Return (x, y) of the center of cell containing provided text 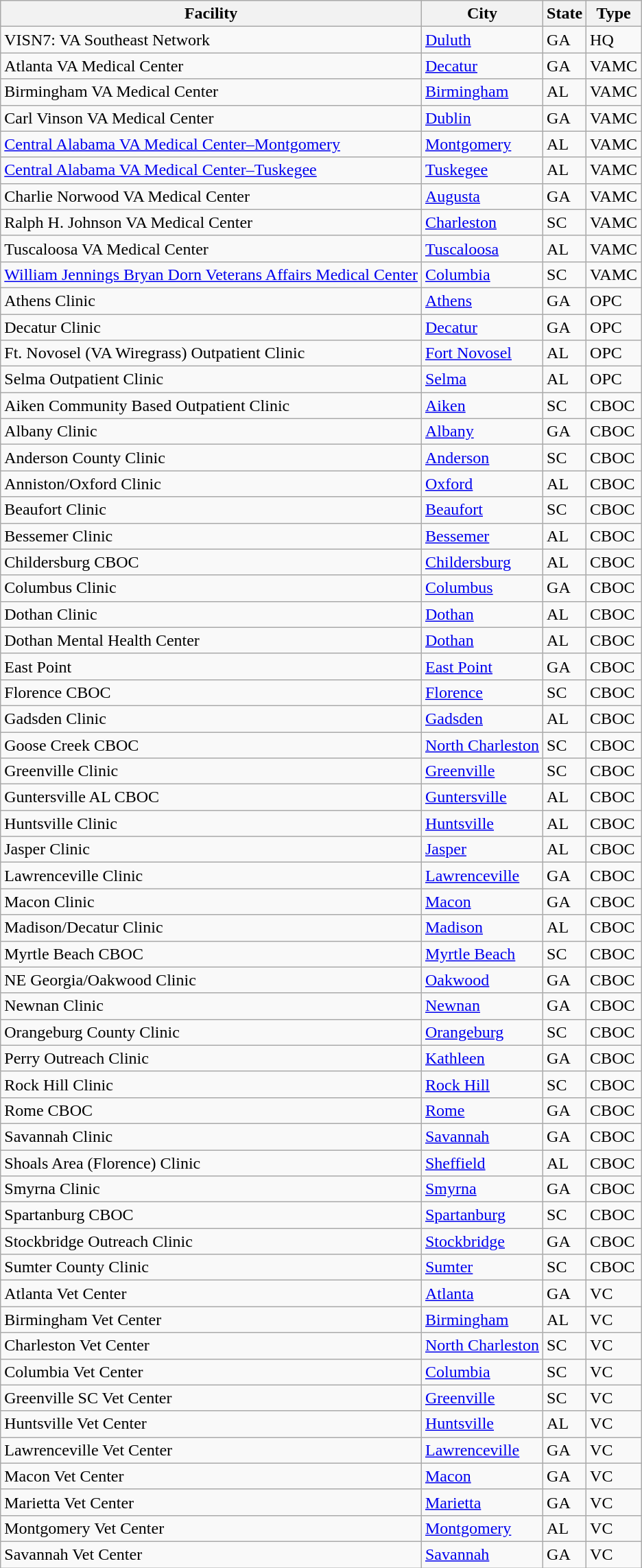
NE Georgia/Oakwood Clinic (211, 980)
Sumter (481, 1267)
Charlie Norwood VA Medical Center (211, 196)
Bessemer (481, 536)
Smyrna Clinic (211, 1189)
Birmingham VA Medical Center (211, 92)
Atlanta (481, 1294)
Jasper Clinic (211, 850)
Dothan Mental Health Center (211, 640)
Tuscaloosa VA Medical Center (211, 248)
Columbus (481, 588)
Huntsville Clinic (211, 823)
Orangeburg County Clinic (211, 1032)
Greenville Clinic (211, 771)
Selma (481, 379)
Albany Clinic (211, 432)
Perry Outreach Clinic (211, 1058)
Childersburg (481, 562)
Greenville SC Vet Center (211, 1398)
Oxford (481, 484)
Stockbridge Outreach Clinic (211, 1241)
Anderson (481, 458)
Rock Hill Clinic (211, 1084)
Atlanta VA Medical Center (211, 66)
Selma Outpatient Clinic (211, 379)
Huntsville Vet Center (211, 1424)
Shoals Area (Florence) Clinic (211, 1163)
Rock Hill (481, 1084)
Albany (481, 432)
Ft. Novosel (VA Wiregrass) Outpatient Clinic (211, 353)
Macon Clinic (211, 902)
Oakwood (481, 980)
Guntersville (481, 797)
Charleston Vet Center (211, 1346)
Madison (481, 928)
Stockbridge (481, 1241)
Augusta (481, 196)
Sheffield (481, 1163)
Central Alabama VA Medical Center–Montgomery (211, 144)
Savannah Vet Center (211, 1554)
Spartanburg CBOC (211, 1215)
Anniston/Oxford Clinic (211, 484)
Childersburg CBOC (211, 562)
VISN7: VA Southeast Network (211, 40)
Tuskegee (481, 170)
Duluth (481, 40)
Fort Novosel (481, 353)
Decatur Clinic (211, 327)
Rome CBOC (211, 1110)
Facility (211, 14)
Dothan Clinic (211, 614)
Savannah Clinic (211, 1136)
Goose Creek CBOC (211, 745)
Newnan (481, 1006)
Rome (481, 1110)
City (481, 14)
Jasper (481, 850)
Orangeburg (481, 1032)
Myrtle Beach CBOC (211, 954)
William Jennings Bryan Dorn Veterans Affairs Medical Center (211, 274)
Sumter County Clinic (211, 1267)
Spartanburg (481, 1215)
Marietta (481, 1502)
Type (614, 14)
Athens Clinic (211, 301)
Montgomery Vet Center (211, 1528)
Newnan Clinic (211, 1006)
HQ (614, 40)
State (565, 14)
Guntersville AL CBOC (211, 797)
Smyrna (481, 1189)
Myrtle Beach (481, 954)
Charleston (481, 222)
Beaufort Clinic (211, 510)
Anderson County Clinic (211, 458)
Aiken (481, 406)
Gadsden (481, 718)
Florence (481, 692)
Bessemer Clinic (211, 536)
Carl Vinson VA Medical Center (211, 118)
Dublin (481, 118)
Kathleen (481, 1058)
Aiken Community Based Outpatient Clinic (211, 406)
Tuscaloosa (481, 248)
Marietta Vet Center (211, 1502)
Columbia Vet Center (211, 1372)
Central Alabama VA Medical Center–Tuskegee (211, 170)
Lawrenceville Vet Center (211, 1450)
Lawrenceville Clinic (211, 876)
Beaufort (481, 510)
Macon Vet Center (211, 1476)
Madison/Decatur Clinic (211, 928)
Athens (481, 301)
Atlanta Vet Center (211, 1294)
Florence CBOC (211, 692)
Ralph H. Johnson VA Medical Center (211, 222)
Columbus Clinic (211, 588)
Gadsden Clinic (211, 718)
Birmingham Vet Center (211, 1320)
